Return [X, Y] of the center of cell containing provided text 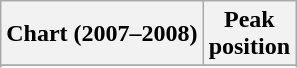
Chart (2007–2008) [102, 34]
Peakposition [249, 34]
